Search for the cell housing the specified text and yield its [X, Y] center coordinate. 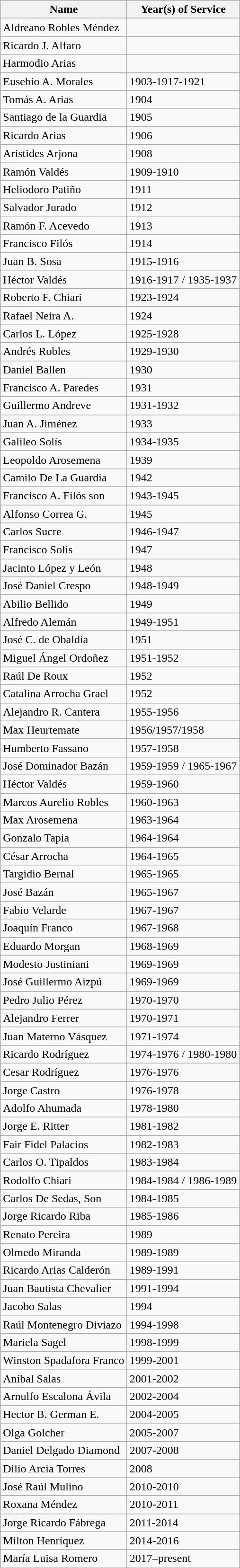
1985-1986 [183, 1216]
2008 [183, 1469]
Alfonso Correa G. [63, 514]
Ricardo Rodríguez [63, 1054]
Ricardo Arias Calderón [63, 1270]
1914 [183, 244]
Year(s) of Service [183, 9]
1976-1976 [183, 1072]
1946-1947 [183, 532]
Juan Materno Vásquez [63, 1036]
César Arrocha [63, 856]
Guillermo Andreve [63, 406]
2017–present [183, 1559]
1964-1964 [183, 838]
Jorge Ricardo Riba [63, 1216]
Raúl De Roux [63, 676]
1967-1967 [183, 910]
Jacobo Salas [63, 1306]
2010-2011 [183, 1505]
Carlos L. López [63, 334]
Francisco Filós [63, 244]
Eduardo Morgan [63, 946]
Adolfo Ahumada [63, 1108]
1948-1949 [183, 586]
1911 [183, 189]
José C. de Obaldía [63, 640]
Roxana Méndez [63, 1505]
1974-1976 / 1980-1980 [183, 1054]
Juan A. Jiménez [63, 424]
1951 [183, 640]
Max Arosemena [63, 820]
1983-1984 [183, 1162]
1923-1924 [183, 298]
Camilo De La Guardia [63, 478]
Fair Fidel Palacios [63, 1144]
Francisco Solís [63, 550]
1984-1985 [183, 1198]
Rafael Neira A. [63, 316]
José Raúl Mulino [63, 1487]
Hector B. German E. [63, 1415]
1924 [183, 316]
2007-2008 [183, 1451]
José Daniel Crespo [63, 586]
María Luisa Romero [63, 1559]
Jacinto López y León [63, 568]
Francisco A. Paredes [63, 388]
1904 [183, 99]
Mariela Sagel [63, 1342]
1930 [183, 370]
Jorge Castro [63, 1090]
1915-1916 [183, 262]
Salvador Jurado [63, 207]
1945 [183, 514]
1912 [183, 207]
Marcos Aurelio Robles [63, 802]
1989-1991 [183, 1270]
Ricardo J. Alfaro [63, 45]
2004-2005 [183, 1415]
2010-2010 [183, 1487]
José Bazán [63, 892]
1934-1935 [183, 442]
Carlos De Sedas, Son [63, 1198]
1913 [183, 226]
Francisco A. Filós son [63, 496]
1949-1951 [183, 622]
1965-1965 [183, 874]
1963-1964 [183, 820]
Fabio Velarde [63, 910]
1968-1969 [183, 946]
1981-1982 [183, 1126]
1949 [183, 604]
1967-1968 [183, 928]
José Guillermo Aizpú [63, 982]
Cesar Rodríguez [63, 1072]
Ramón Valdés [63, 171]
1959-1960 [183, 784]
1931 [183, 388]
1998-1999 [183, 1342]
1931-1932 [183, 406]
Arnulfo Escalona Ávila [63, 1397]
1956/1957/1958 [183, 730]
2011-2014 [183, 1523]
Daniel Delgado Diamond [63, 1451]
1903-1917-1921 [183, 81]
Galileo Solís [63, 442]
Jorge E. Ritter [63, 1126]
Olmedo Miranda [63, 1252]
Milton Henríquez [63, 1541]
Ramón F. Acevedo [63, 226]
Renato Pereira [63, 1234]
1951-1952 [183, 658]
1939 [183, 460]
Rodolfo Chiari [63, 1180]
1982-1983 [183, 1144]
1994 [183, 1306]
1994-1998 [183, 1324]
1999-2001 [183, 1360]
Gonzalo Tapia [63, 838]
Alejandro Ferrer [63, 1018]
1971-1974 [183, 1036]
1970-1970 [183, 1000]
Carlos Sucre [63, 532]
1989 [183, 1234]
Modesto Justiniani [63, 964]
José Dominador Bazán [63, 766]
Joaquín Franco [63, 928]
Carlos O. Tipaldos [63, 1162]
Targidio Bernal [63, 874]
Aldreano Robles Méndez [63, 27]
Raúl Montenegro Diviazo [63, 1324]
1970-1971 [183, 1018]
Roberto F. Chiari [63, 298]
Miguel Ángel Ordoñez [63, 658]
Max Heurtemate [63, 730]
Jorge Ricardo Fábrega [63, 1523]
1965-1967 [183, 892]
1925-1928 [183, 334]
Alejandro R. Cantera [63, 712]
Heliodoro Patiño [63, 189]
1948 [183, 568]
1905 [183, 117]
1943-1945 [183, 496]
Olga Golcher [63, 1433]
1959-1959 / 1965-1967 [183, 766]
1978-1980 [183, 1108]
1960-1963 [183, 802]
2001-2002 [183, 1379]
1916-1917 / 1935-1937 [183, 280]
2002-2004 [183, 1397]
1909-1910 [183, 171]
Ricardo Arias [63, 135]
1947 [183, 550]
Leopoldo Arosemena [63, 460]
Alfredo Alemán [63, 622]
Daniel Ballen [63, 370]
1942 [183, 478]
Abilio Bellido [63, 604]
1929-1930 [183, 352]
Catalina Arrocha Grael [63, 694]
1955-1956 [183, 712]
2014-2016 [183, 1541]
Aníbal Salas [63, 1379]
1906 [183, 135]
Eusebio A. Morales [63, 81]
Name [63, 9]
1908 [183, 153]
Aristides Arjona [63, 153]
Juan Bautista Chevalier [63, 1288]
Santiago de la Guardia [63, 117]
Juan B. Sosa [63, 262]
2005-2007 [183, 1433]
1933 [183, 424]
Dilio Arcia Torres [63, 1469]
Andrés Robles [63, 352]
1964-1965 [183, 856]
Tomás A. Arias [63, 99]
1989-1989 [183, 1252]
1957-1958 [183, 748]
Pedro Julio Pérez [63, 1000]
Harmodio Arias [63, 63]
Humberto Fassano [63, 748]
Winston Spadafora Franco [63, 1360]
1991-1994 [183, 1288]
1984-1984 / 1986-1989 [183, 1180]
1976-1978 [183, 1090]
